Output the (x, y) coordinate of the center of the cell containing the given text.  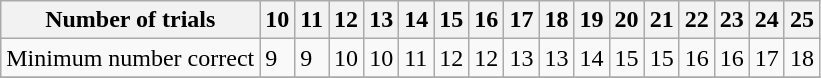
23 (732, 20)
24 (766, 20)
19 (592, 20)
25 (802, 20)
21 (662, 20)
Minimum number correct (130, 58)
Number of trials (130, 20)
22 (696, 20)
20 (626, 20)
